Pinpoint the cell where the given text exists, returning its [X, Y] midpoint coordinate. 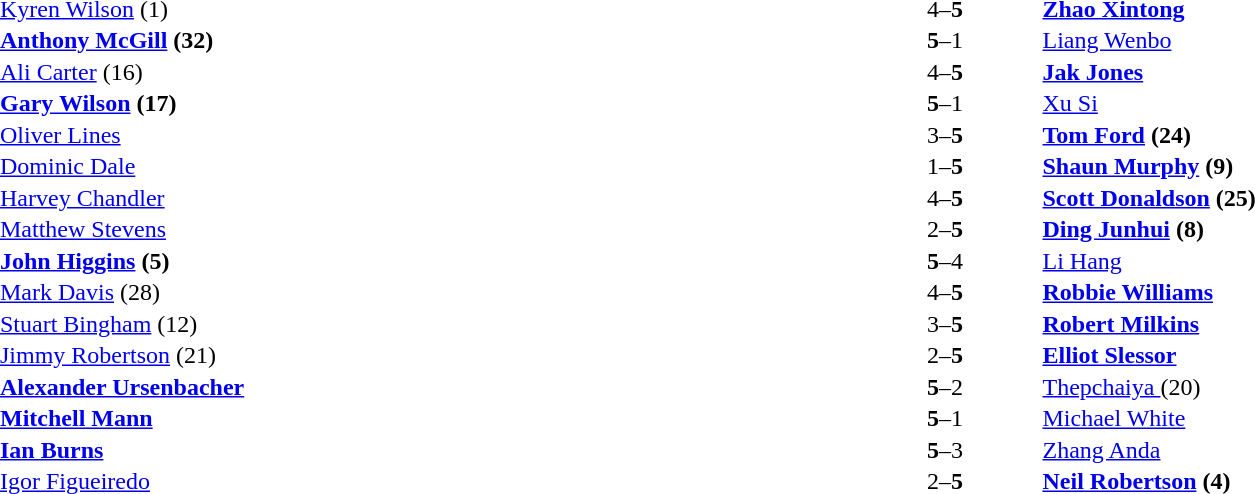
5–3 [944, 450]
5–4 [944, 261]
5–2 [944, 387]
1–5 [944, 167]
